Find where the given text appears and provide that cell's center as (X, Y) coordinate. 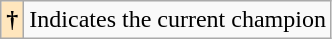
† (12, 20)
Indicates the current champion (178, 20)
